Capture the cell that displays the provided text and extract its [X, Y] central coordinate. 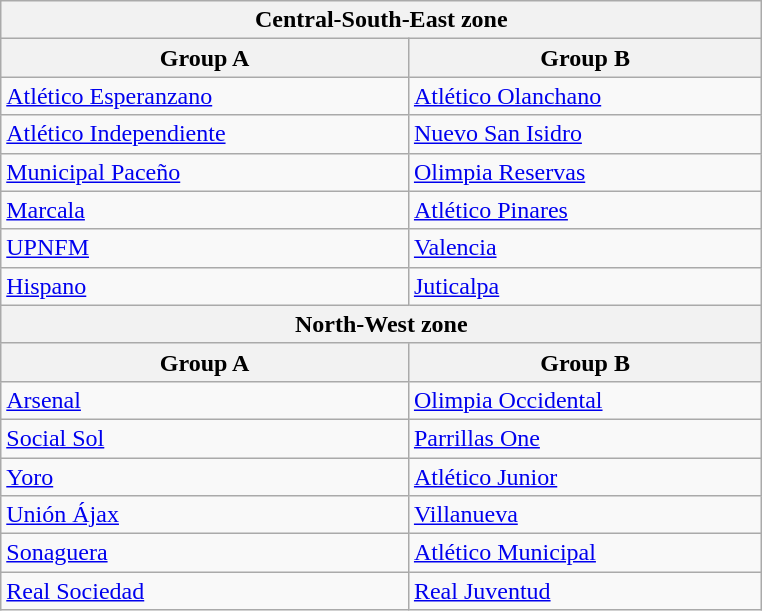
North-West zone [382, 324]
Real Sociedad [205, 591]
Unión Ájax [205, 515]
Atlético Junior [584, 477]
Arsenal [205, 400]
Atlético Pinares [584, 210]
Sonaguera [205, 553]
UPNFM [205, 248]
Yoro [205, 477]
Valencia [584, 248]
Olimpia Reservas [584, 172]
Marcala [205, 210]
Hispano [205, 286]
Parrillas One [584, 438]
Atlético Independiente [205, 134]
Social Sol [205, 438]
Central-South-East zone [382, 20]
Nuevo San Isidro [584, 134]
Atlético Esperanzano [205, 96]
Olimpia Occidental [584, 400]
Villanueva [584, 515]
Atlético Olanchano [584, 96]
Atlético Municipal [584, 553]
Juticalpa [584, 286]
Real Juventud [584, 591]
Municipal Paceño [205, 172]
